Output the (x, y) coordinate of the center of the cell containing the given text.  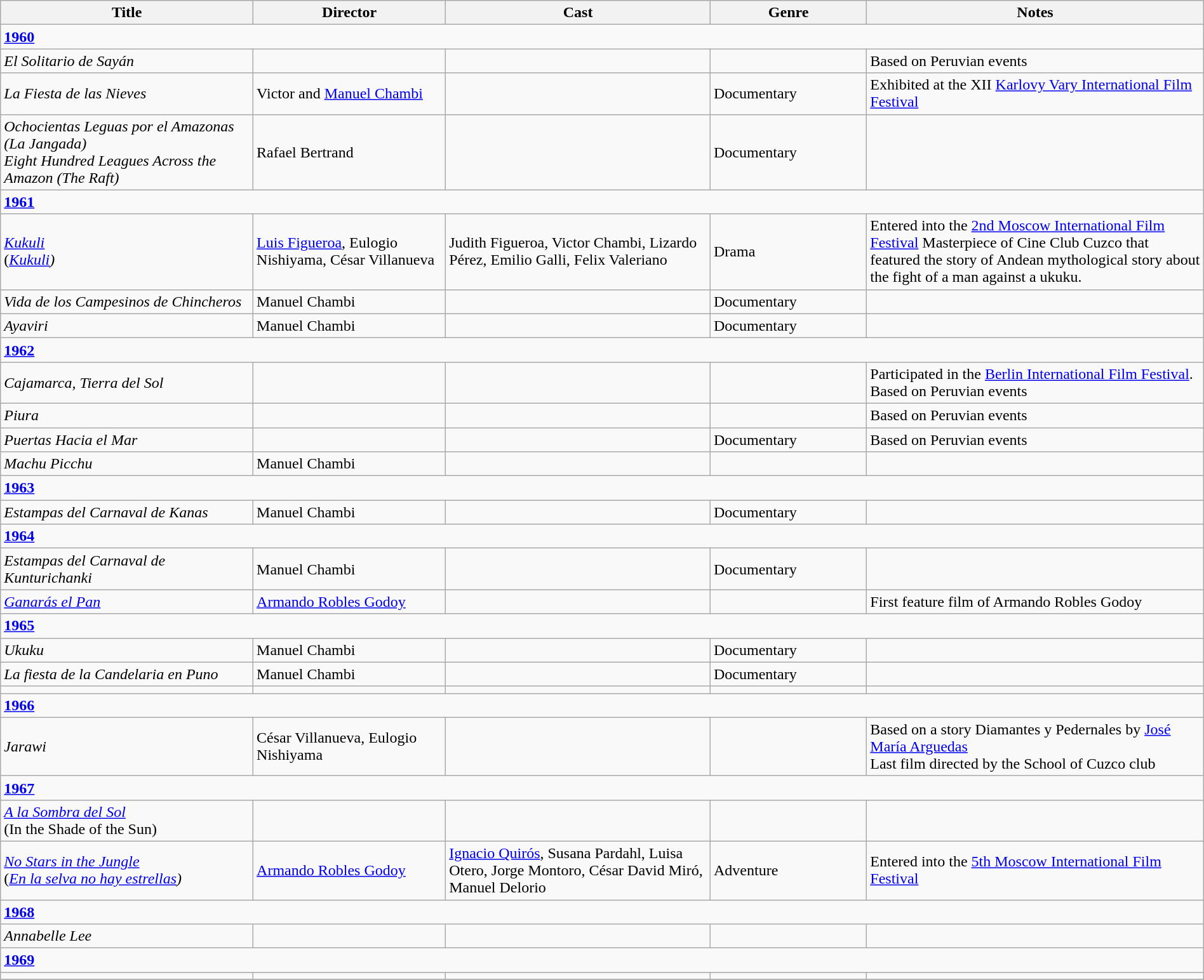
No Stars in the Jungle(En la selva no hay estrellas) (127, 870)
1963 (602, 488)
Ignacio Quirós, Susana Pardahl, Luisa Otero, Jorge Montoro, César David Miró, Manuel Delorio (578, 870)
Rafael Bertrand (349, 152)
Cast (578, 13)
Estampas del Carnaval de Kunturichanki (127, 569)
Adventure (788, 870)
A la Sombra del Sol(In the Shade of the Sun) (127, 820)
Luis Figueroa, Eulogio Nishiyama, César Villanueva (349, 251)
Genre (788, 13)
César Villanueva, Eulogio Nishiyama (349, 746)
Cajamarca, Tierra del Sol (127, 382)
Notes (1035, 13)
Director (349, 13)
1964 (602, 536)
La Fiesta de las Nieves (127, 94)
Piura (127, 415)
1961 (602, 202)
Judith Figueroa, Victor Chambi, Lizardo Pérez, Emilio Galli, Felix Valeriano (578, 251)
Ochocientas Leguas por el Amazonas (La Jangada)Eight Hundred Leagues Across the Amazon (The Raft) (127, 152)
Machu Picchu (127, 464)
Vida de los Campesinos de Chincheros (127, 301)
Annabelle Lee (127, 936)
1967 (602, 788)
First feature film of Armando Robles Godoy (1035, 602)
Kukuli(Kukuli) (127, 251)
1962 (602, 350)
Entered into the 5th Moscow International Film Festival (1035, 870)
La fiesta de la Candelaria en Puno (127, 674)
Drama (788, 251)
Exhibited at the XII Karlovy Vary International Film Festival (1035, 94)
1960 (602, 37)
1968 (602, 912)
Victor and Manuel Chambi (349, 94)
El Solitario de Sayán (127, 61)
Puertas Hacia el Mar (127, 440)
Ganarás el Pan (127, 602)
Jarawi (127, 746)
Ukuku (127, 650)
1966 (602, 705)
1965 (602, 626)
Estampas del Carnaval de Kanas (127, 512)
Participated in the Berlin International Film Festival. Based on Peruvian events (1035, 382)
Ayaviri (127, 326)
Based on a story Diamantes y Pedernales by José María ArguedasLast film directed by the School of Cuzco club (1035, 746)
1969 (602, 960)
Title (127, 13)
